Capture the cell that displays the provided text and extract its [x, y] central coordinate. 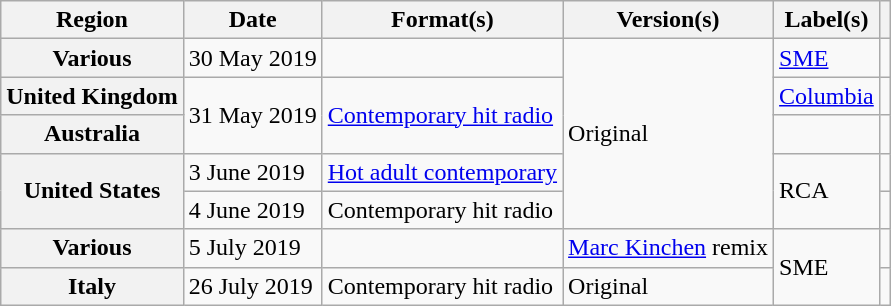
Label(s) [827, 20]
RCA [827, 191]
Version(s) [668, 20]
Australia [92, 134]
Marc Kinchen remix [668, 248]
United States [92, 191]
United Kingdom [92, 96]
3 June 2019 [252, 172]
Format(s) [442, 20]
Date [252, 20]
31 May 2019 [252, 115]
4 June 2019 [252, 210]
5 July 2019 [252, 248]
Region [92, 20]
26 July 2019 [252, 286]
Hot adult contemporary [442, 172]
Columbia [827, 96]
Italy [92, 286]
30 May 2019 [252, 58]
